Locate the cell with the specified text and output its [x, y] center coordinate. 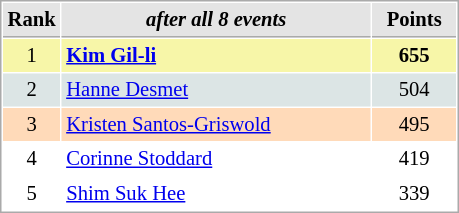
419 [414, 158]
Rank [32, 20]
Hanne Desmet [216, 90]
2 [32, 90]
1 [32, 56]
Points [414, 20]
339 [414, 194]
Kristen Santos-Griswold [216, 124]
495 [414, 124]
3 [32, 124]
Corinne Stoddard [216, 158]
Shim Suk Hee [216, 194]
655 [414, 56]
5 [32, 194]
after all 8 events [216, 20]
Kim Gil-li [216, 56]
504 [414, 90]
4 [32, 158]
